Return [x, y] of the center of cell containing provided text 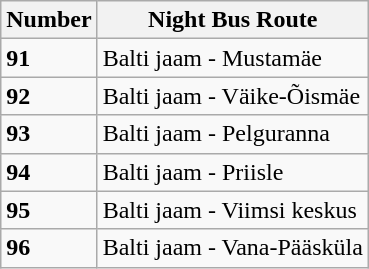
91 [49, 58]
Balti jaam - Mustamäe [232, 58]
Balti jaam - Viimsi keskus [232, 210]
94 [49, 172]
Balti jaam - Vana-Pääsküla [232, 248]
Balti jaam - Väike-Õismäe [232, 96]
Balti jaam - Pelguranna [232, 134]
Balti jaam - Priisle [232, 172]
Number [49, 20]
Night Bus Route [232, 20]
95 [49, 210]
96 [49, 248]
93 [49, 134]
92 [49, 96]
